Pinpoint the cell where the given text exists, returning its [X, Y] midpoint coordinate. 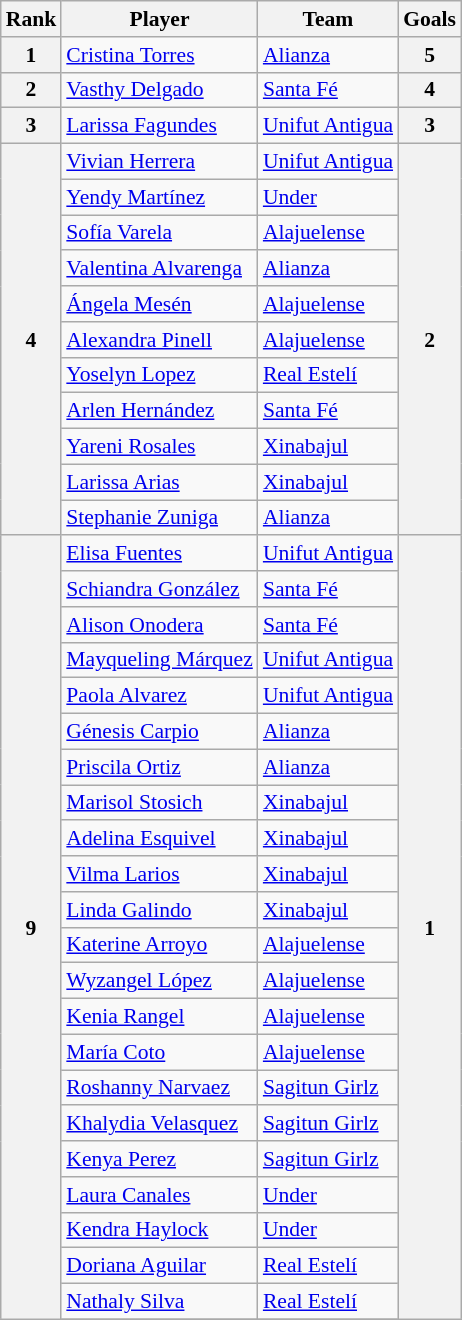
Yoselyn Lopez [160, 375]
Yendy Martínez [160, 197]
Valentina Alvarenga [160, 269]
Adelina Esquivel [160, 839]
Alison Onodera [160, 625]
Alexandra Pinell [160, 340]
Roshanny Narvaez [160, 1088]
Mayqueling Márquez [160, 660]
Kenia Rangel [160, 1017]
Kenya Perez [160, 1159]
Elisa Fuentes [160, 554]
Yareni Rosales [160, 447]
Goals [430, 19]
Nathaly Silva [160, 1302]
Kendra Haylock [160, 1230]
Priscila Ortiz [160, 767]
Cristina Torres [160, 55]
Génesis Carpio [160, 732]
Wyzangel López [160, 981]
Larissa Arias [160, 482]
Stephanie Zuniga [160, 518]
Rank [32, 19]
Team [328, 19]
Linda Galindo [160, 910]
Vilma Larios [160, 874]
Marisol Stosich [160, 803]
Vivian Herrera [160, 162]
Laura Canales [160, 1195]
Katerine Arroyo [160, 945]
9 [32, 928]
Ángela Mesén [160, 304]
Vasthy Delgado [160, 90]
Doriana Aguilar [160, 1266]
Paola Alvarez [160, 696]
Schiandra González [160, 589]
Sofía Varela [160, 233]
5 [430, 55]
María Coto [160, 1052]
Larissa Fagundes [160, 126]
Player [160, 19]
Khalydia Velasquez [160, 1124]
Arlen Hernández [160, 411]
